Extract the (X, Y) coordinate from the center of the cell holding the provided text.  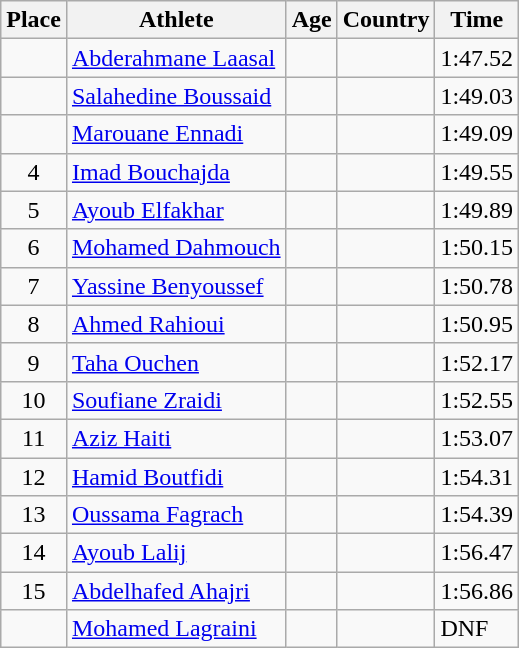
1:54.39 (477, 515)
1:53.07 (477, 438)
Oussama Fagrach (176, 515)
Yassine Benyoussef (176, 286)
13 (34, 515)
Salahedine Boussaid (176, 96)
Taha Ouchen (176, 362)
Place (34, 20)
Aziz Haiti (176, 438)
Hamid Boutfidi (176, 477)
4 (34, 172)
1:52.17 (477, 362)
15 (34, 591)
9 (34, 362)
Marouane Ennadi (176, 134)
8 (34, 324)
5 (34, 210)
Mohamed Dahmouch (176, 248)
6 (34, 248)
1:54.31 (477, 477)
1:56.47 (477, 553)
1:49.89 (477, 210)
1:52.55 (477, 400)
Mohamed Lagraini (176, 629)
Ayoub Lalij (176, 553)
7 (34, 286)
Time (477, 20)
14 (34, 553)
1:49.03 (477, 96)
1:50.78 (477, 286)
Abderahmane Laasal (176, 58)
1:47.52 (477, 58)
Country (386, 20)
1:50.95 (477, 324)
1:50.15 (477, 248)
12 (34, 477)
10 (34, 400)
Ahmed Rahioui (176, 324)
Age (312, 20)
1:56.86 (477, 591)
DNF (477, 629)
11 (34, 438)
1:49.55 (477, 172)
Imad Bouchajda (176, 172)
Abdelhafed Ahajri (176, 591)
Ayoub Elfakhar (176, 210)
1:49.09 (477, 134)
Athlete (176, 20)
Soufiane Zraidi (176, 400)
